Return the [X, Y] coordinate for the center point of the cell that contains the specified text.  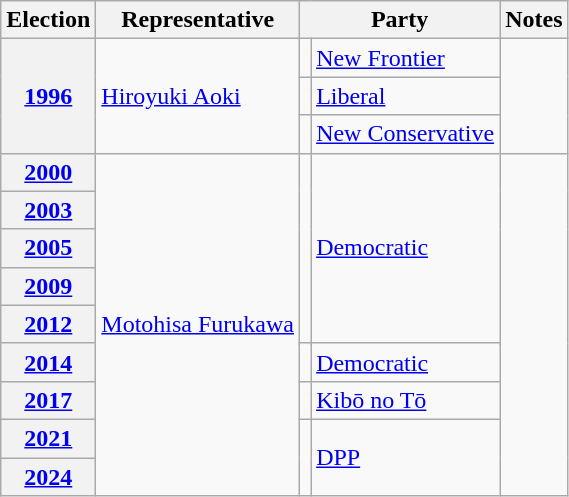
2009 [48, 286]
1996 [48, 96]
Motohisa Furukawa [198, 324]
Party [400, 20]
Notes [534, 20]
Representative [198, 20]
DPP [406, 457]
Liberal [406, 96]
2024 [48, 477]
Kibō no Tō [406, 400]
2000 [48, 172]
2017 [48, 400]
2005 [48, 248]
Hiroyuki Aoki [198, 96]
New Conservative [406, 134]
New Frontier [406, 58]
2021 [48, 438]
Election [48, 20]
2003 [48, 210]
2012 [48, 324]
2014 [48, 362]
